Pinpoint the cell where the given text exists, returning its (x, y) midpoint coordinate. 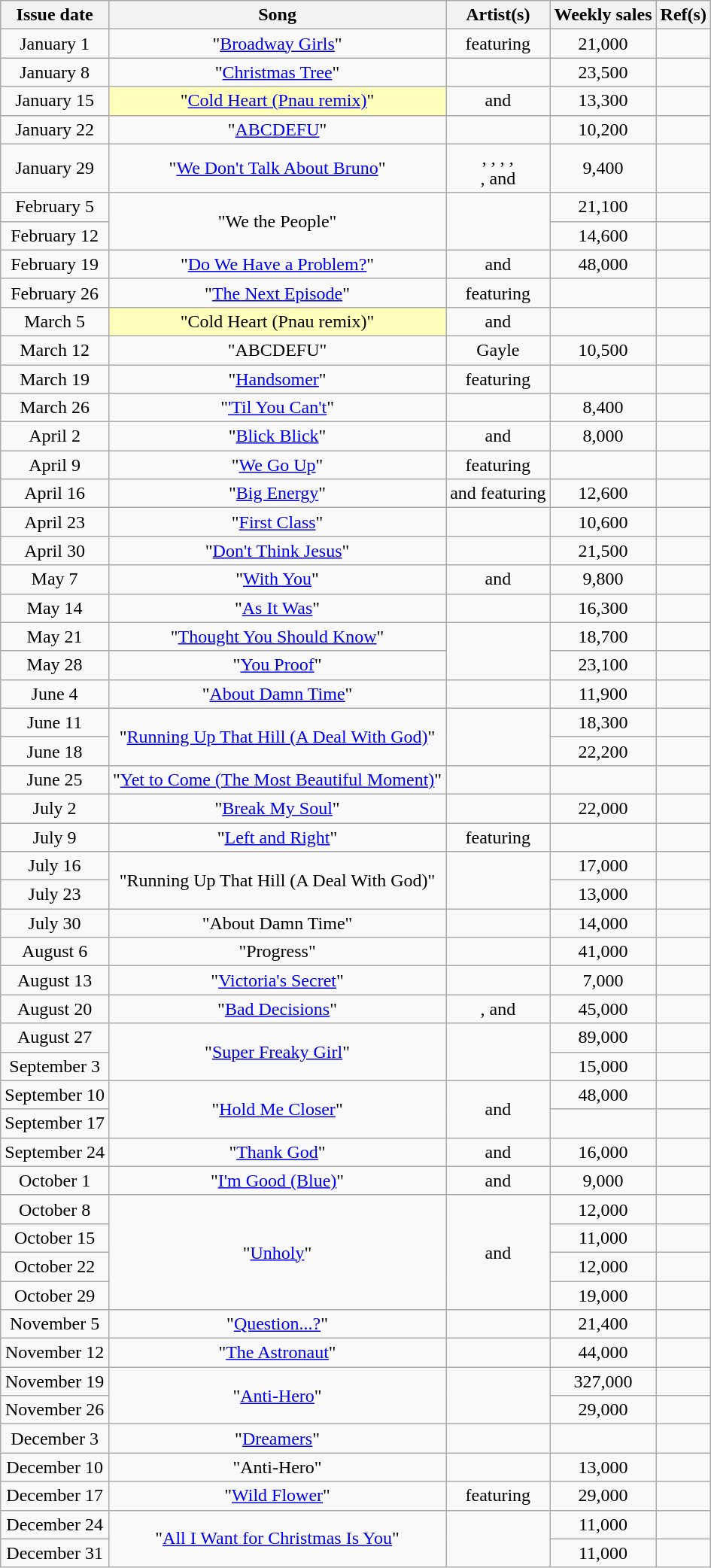
"Blick Blick" (277, 436)
Artist(s) (498, 15)
45,000 (603, 1009)
February 26 (55, 293)
"We the People" (277, 221)
16,000 (603, 1152)
9,000 (603, 1181)
April 2 (55, 436)
"Bad Decisions" (277, 1009)
11,900 (603, 694)
"'Til You Can't" (277, 408)
10,600 (603, 522)
November 19 (55, 1381)
January 22 (55, 129)
, and (498, 1009)
"We Go Up" (277, 465)
"Dreamers" (277, 1439)
August 27 (55, 1038)
7,000 (603, 980)
June 18 (55, 751)
October 22 (55, 1266)
March 5 (55, 321)
July 23 (55, 895)
October 15 (55, 1238)
"Big Energy" (277, 494)
"Thought You Should Know" (277, 637)
"Yet to Come (The Most Beautiful Moment)" (277, 779)
18,700 (603, 637)
"Christmas Tree" (277, 72)
June 4 (55, 694)
14,000 (603, 923)
December 3 (55, 1439)
"Wild Flower" (277, 1496)
"Break My Soul" (277, 808)
18,300 (603, 722)
12,600 (603, 494)
"Unholy" (277, 1252)
November 5 (55, 1324)
January 1 (55, 44)
December 24 (55, 1524)
21,500 (603, 551)
8,400 (603, 408)
March 12 (55, 350)
August 13 (55, 980)
14,600 (603, 236)
August 6 (55, 952)
May 7 (55, 579)
and featuring (498, 494)
16,300 (603, 608)
8,000 (603, 436)
22,000 (603, 808)
Song (277, 15)
September 3 (55, 1066)
April 9 (55, 465)
February 19 (55, 264)
"Broadway Girls" (277, 44)
March 19 (55, 378)
"Hold Me Closer" (277, 1109)
October 1 (55, 1181)
September 24 (55, 1152)
17,000 (603, 866)
Weekly sales (603, 15)
November 26 (55, 1410)
21,400 (603, 1324)
19,000 (603, 1295)
March 26 (55, 408)
44,000 (603, 1353)
"Question...?" (277, 1324)
"Victoria's Secret" (277, 980)
July 2 (55, 808)
9,400 (603, 169)
Gayle (498, 350)
July 30 (55, 923)
Ref(s) (683, 15)
23,500 (603, 72)
"With You" (277, 579)
"Do We Have a Problem?" (277, 264)
June 25 (55, 779)
10,200 (603, 129)
"First Class" (277, 522)
September 17 (55, 1123)
February 5 (55, 207)
"Thank God" (277, 1152)
, , , , , and (498, 169)
41,000 (603, 952)
April 16 (55, 494)
December 17 (55, 1496)
"The Astronaut" (277, 1353)
"Left and Right" (277, 837)
Issue date (55, 15)
September 10 (55, 1095)
July 9 (55, 837)
13,300 (603, 101)
"Super Freaky Girl" (277, 1052)
23,100 (603, 665)
May 21 (55, 637)
21,000 (603, 44)
"You Proof" (277, 665)
May 28 (55, 665)
89,000 (603, 1038)
"We Don't Talk About Bruno" (277, 169)
"As It Was" (277, 608)
327,000 (603, 1381)
April 30 (55, 551)
October 8 (55, 1209)
"All I Want for Christmas Is You" (277, 1539)
10,500 (603, 350)
July 16 (55, 866)
"Handsomer" (277, 378)
"Progress" (277, 952)
21,100 (603, 207)
April 23 (55, 522)
December 10 (55, 1467)
November 12 (55, 1353)
22,200 (603, 751)
"Don't Think Jesus" (277, 551)
August 20 (55, 1009)
9,800 (603, 579)
May 14 (55, 608)
February 12 (55, 236)
January 29 (55, 169)
October 29 (55, 1295)
December 31 (55, 1553)
June 11 (55, 722)
January 8 (55, 72)
"The Next Episode" (277, 293)
"I'm Good (Blue)" (277, 1181)
15,000 (603, 1066)
January 15 (55, 101)
